Return [x, y] of the center of cell containing provided text 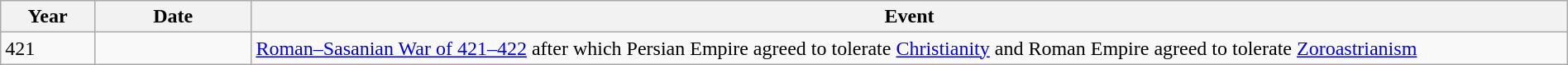
Year [48, 17]
421 [48, 48]
Roman–Sasanian War of 421–422 after which Persian Empire agreed to tolerate Christianity and Roman Empire agreed to tolerate Zoroastrianism [910, 48]
Event [910, 17]
Date [172, 17]
